Detect which cell encompasses the target text, then output its (x, y) center coordinate. 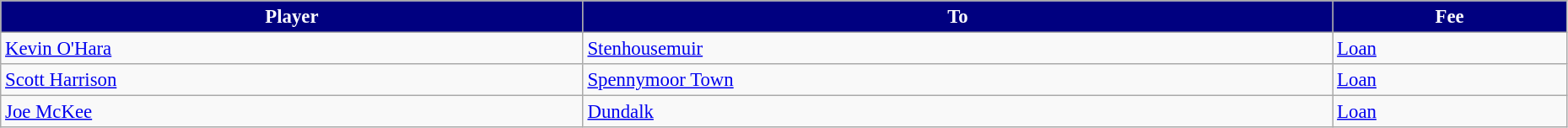
To (958, 17)
Scott Harrison (292, 80)
Spennymoor Town (958, 80)
Fee (1450, 17)
Stenhousemuir (958, 49)
Player (292, 17)
Joe McKee (292, 112)
Kevin O'Hara (292, 49)
Dundalk (958, 112)
